Locate the cell with the specified text and output its [X, Y] center coordinate. 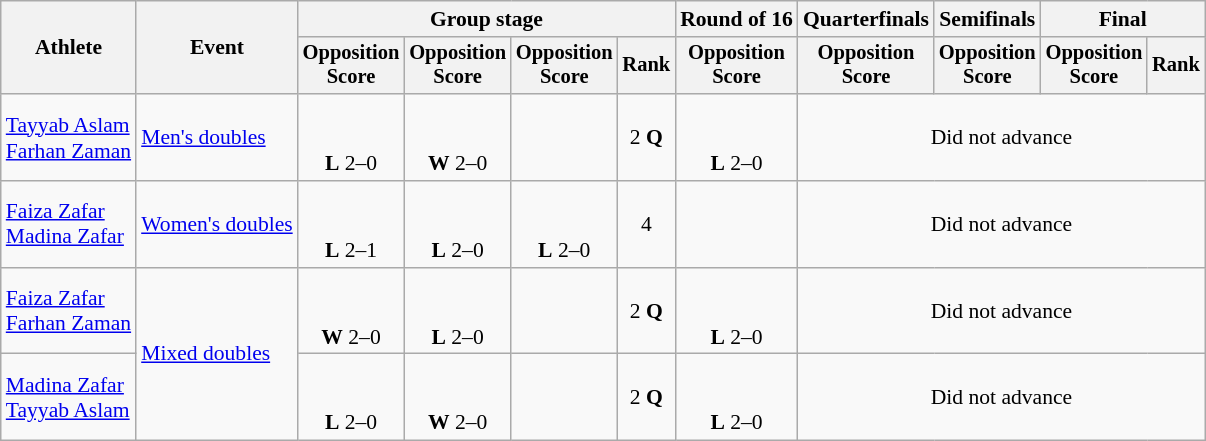
Event [217, 48]
Men's doubles [217, 138]
Tayyab AslamFarhan Zaman [68, 138]
Women's doubles [217, 224]
Quarterfinals [866, 19]
Faiza ZafarMadina Zafar [68, 224]
Madina ZafarTayyab Aslam [68, 398]
4 [647, 224]
Faiza ZafarFarhan Zaman [68, 312]
Athlete [68, 48]
L 2–1 [352, 224]
Round of 16 [736, 19]
Group stage [486, 19]
Semifinals [988, 19]
Mixed doubles [217, 354]
Final [1123, 19]
